Capture the cell that displays the provided text and extract its (x, y) central coordinate. 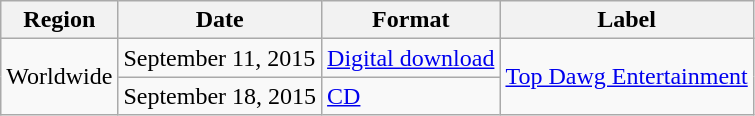
CD (411, 96)
Format (411, 20)
Digital download (411, 58)
Top Dawg Entertainment (626, 77)
Region (60, 20)
Worldwide (60, 77)
September 18, 2015 (220, 96)
September 11, 2015 (220, 58)
Date (220, 20)
Label (626, 20)
